For the text-containing cell, return its midpoint in [x, y] coordinate format. 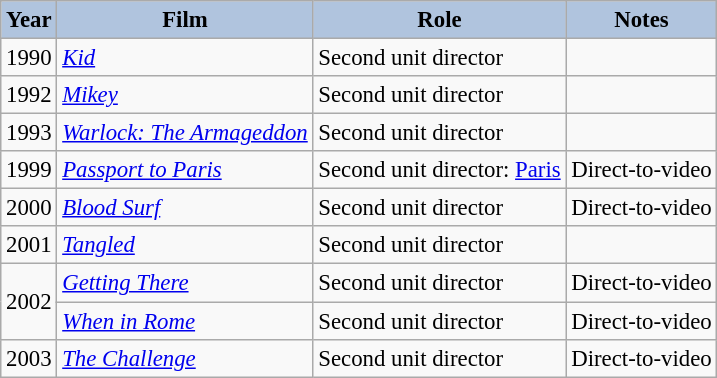
2003 [29, 358]
Tangled [185, 245]
1993 [29, 133]
Passport to Paris [185, 170]
2002 [29, 302]
Role [440, 20]
Mikey [185, 95]
Kid [185, 58]
Blood Surf [185, 208]
1999 [29, 170]
1990 [29, 58]
When in Rome [185, 321]
2001 [29, 245]
2000 [29, 208]
Year [29, 20]
Notes [642, 20]
1992 [29, 95]
Film [185, 20]
Warlock: The Armageddon [185, 133]
Getting There [185, 283]
The Challenge [185, 358]
Second unit director: Paris [440, 170]
